Scan for the cell matching the given text and deliver its (x, y) coordinate at center. 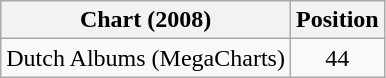
Position (337, 20)
Dutch Albums (MegaCharts) (146, 58)
44 (337, 58)
Chart (2008) (146, 20)
